Output the [x, y] coordinate of the center of the cell containing the given text.  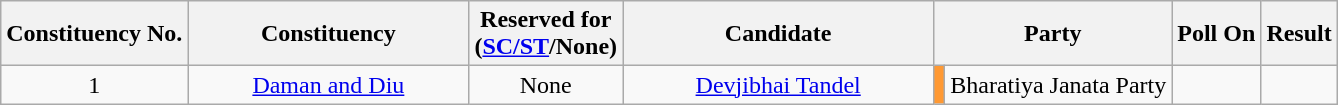
Candidate [778, 34]
Devjibhai Tandel [778, 85]
Poll On [1216, 34]
Constituency No. [94, 34]
Bharatiya Janata Party [1058, 85]
Party [1053, 34]
1 [94, 85]
Result [1299, 34]
Daman and Diu [328, 85]
None [546, 85]
Constituency [328, 34]
Reserved for(SC/ST/None) [546, 34]
